From the cell containing the given text, extract its center point as (x, y) coordinate. 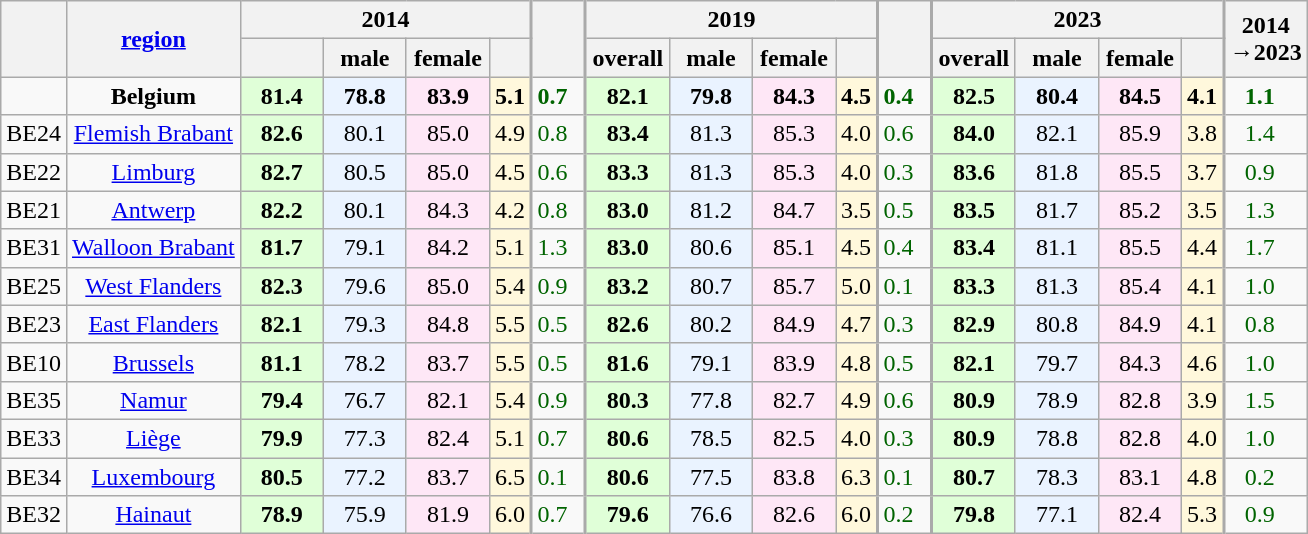
1.7 (1265, 248)
BE34 (34, 477)
BE21 (34, 210)
Namur (153, 400)
78.3 (1056, 477)
85.1 (794, 248)
79.3 (364, 324)
Brussels (153, 362)
Belgium (153, 96)
Luxembourg (153, 477)
region (153, 39)
84.0 (974, 134)
83.8 (794, 477)
4.2 (510, 210)
81.2 (710, 210)
81.6 (628, 362)
84.7 (794, 210)
82.3 (282, 286)
4.6 (1203, 362)
83.6 (974, 172)
West Flanders (153, 286)
82.9 (974, 324)
81.9 (448, 515)
BE35 (34, 400)
BE10 (34, 362)
2019 (732, 20)
80.2 (710, 324)
2014→2023 (1265, 39)
79.7 (1056, 362)
Flemish Brabant (153, 134)
80.3 (628, 400)
3.7 (1203, 172)
1.1 (1265, 96)
85.4 (1140, 286)
BE33 (34, 438)
BE22 (34, 172)
76.7 (364, 400)
Antwerp (153, 210)
1.4 (1265, 134)
5.0 (857, 286)
85.9 (1140, 134)
1.5 (1265, 400)
Liège (153, 438)
81.8 (1056, 172)
2023 (1078, 20)
2014 (386, 20)
BE25 (34, 286)
82.2 (282, 210)
6.3 (857, 477)
85.2 (1140, 210)
BE24 (34, 134)
83.1 (1140, 477)
4.4 (1203, 248)
77.5 (710, 477)
BE23 (34, 324)
83.2 (628, 286)
75.9 (364, 515)
77.1 (1056, 515)
85.7 (794, 286)
77.8 (710, 400)
5.3 (1203, 515)
6.5 (510, 477)
78.5 (710, 438)
3.9 (1203, 400)
East Flanders (153, 324)
84.8 (448, 324)
84.5 (1140, 96)
4.7 (857, 324)
BE31 (34, 248)
77.2 (364, 477)
80.4 (1056, 96)
81.4 (282, 96)
77.3 (364, 438)
80.8 (1056, 324)
78.2 (364, 362)
Hainaut (153, 515)
3.8 (1203, 134)
BE32 (34, 515)
83.5 (974, 210)
76.6 (710, 515)
84.2 (448, 248)
79.4 (282, 400)
Walloon Brabant (153, 248)
Limburg (153, 172)
79.9 (282, 438)
